Capture the cell that displays the provided text and extract its [X, Y] central coordinate. 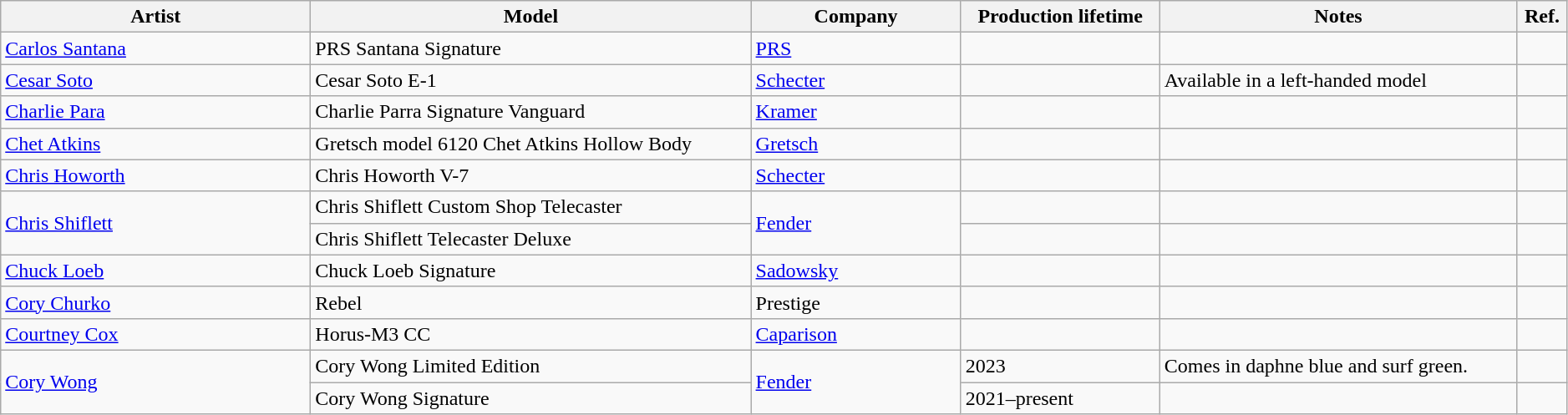
Charlie Parra Signature Vanguard [531, 112]
Gretsch model 6120 Chet Atkins Hollow Body [531, 144]
PRS Santana Signature [531, 48]
Rebel [531, 302]
Chet Atkins [155, 144]
Company [855, 17]
Chris Shiflett Custom Shop Telecaster [531, 207]
Horus-M3 CC [531, 334]
Charlie Para [155, 112]
Chris Shiflett [155, 223]
Notes [1338, 17]
Kramer [855, 112]
Chuck Loeb [155, 271]
Production lifetime [1060, 17]
Chuck Loeb Signature [531, 271]
Cory Wong [155, 382]
Sadowsky [855, 271]
Gretsch [855, 144]
Caparison [855, 334]
Prestige [855, 302]
Cesar Soto E-1 [531, 80]
Comes in daphne blue and surf green. [1338, 366]
2023 [1060, 366]
Ref. [1542, 17]
Cesar Soto [155, 80]
Chris Howorth V-7 [531, 175]
Cory Churko [155, 302]
PRS [855, 48]
Courtney Cox [155, 334]
Model [531, 17]
Chris Shiflett Telecaster Deluxe [531, 239]
Available in a left-handed model [1338, 80]
Cory Wong Signature [531, 398]
Carlos Santana [155, 48]
Artist [155, 17]
2021–present [1060, 398]
Cory Wong Limited Edition [531, 366]
Chris Howorth [155, 175]
